Identify which cell holds the provided text, then report its [x, y] central coordinate. 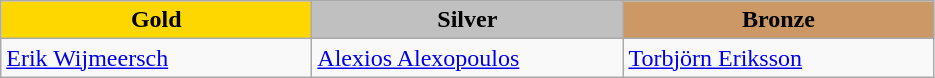
Silver [468, 20]
Torbjörn Eriksson [778, 58]
Bronze [778, 20]
Erik Wijmeersch [156, 58]
Gold [156, 20]
Alexios Alexopoulos [468, 58]
